Search for the cell housing the specified text and yield its (x, y) center coordinate. 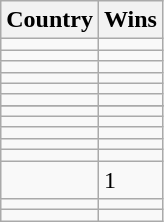
1 (130, 179)
Country (50, 20)
Wins (130, 20)
